For the text-containing cell, return its midpoint in [x, y] coordinate format. 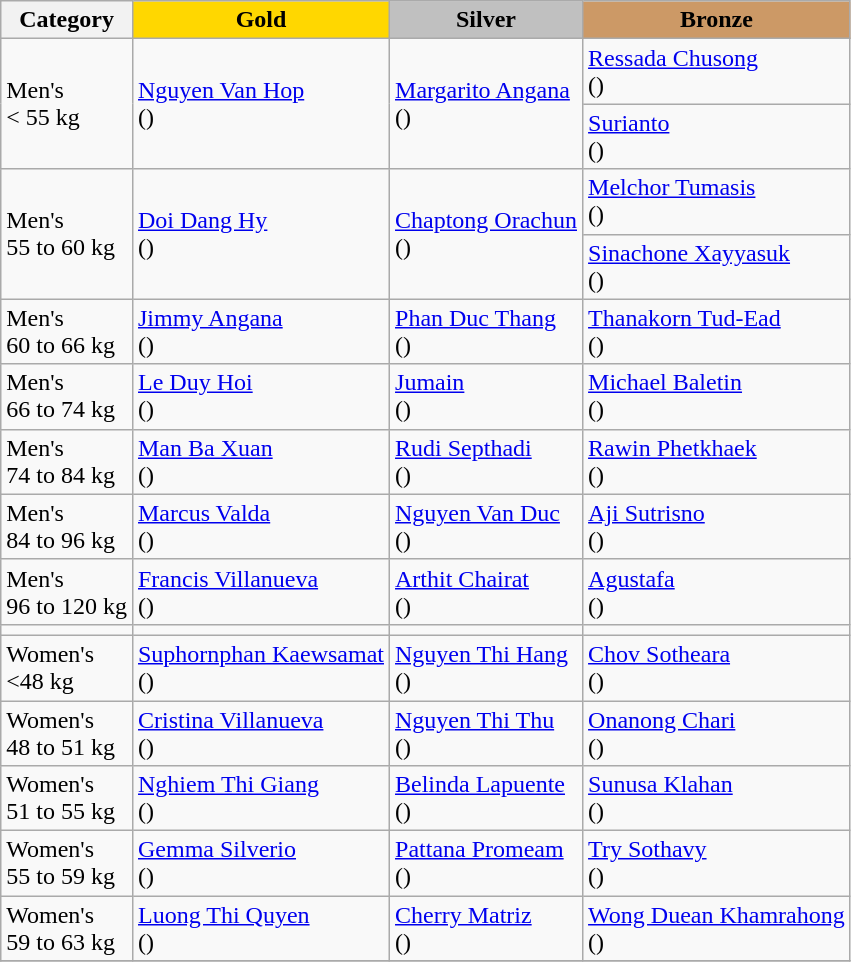
Le Duy Hoi () [260, 396]
Jumain () [486, 396]
Surianto () [717, 136]
Bronze [717, 20]
Men's < 55 kg [67, 104]
Thanakorn Tud-Ead () [717, 332]
Aji Sutrisno () [717, 526]
Francis Villanueva () [260, 592]
Silver [486, 20]
Chaptong Orachun () [486, 234]
Men's 84 to 96 kg [67, 526]
Men's 60 to 66 kg [67, 332]
Margarito Angana () [486, 104]
Doi Dang Hy () [260, 234]
Women's <48 kg [67, 668]
Try Sothavy () [717, 864]
Wong Duean Khamrahong () [717, 928]
Rawin Phetkhaek () [717, 462]
Cristina Villanueva () [260, 732]
Men's 96 to 120 kg [67, 592]
Cherry Matriz () [486, 928]
Rudi Septhadi () [486, 462]
Women's 55 to 59 kg [67, 864]
Men's 55 to 60 kg [67, 234]
Chov Sotheara () [717, 668]
Nguyen Thi Thu () [486, 732]
Sinachone Xayyasuk () [717, 266]
Phan Duc Thang () [486, 332]
Nguyen Thi Hang () [486, 668]
Belinda Lapuente () [486, 798]
Women's 51 to 55 kg [67, 798]
Category [67, 20]
Women's 48 to 51 kg [67, 732]
Men's 74 to 84 kg [67, 462]
Michael Baletin () [717, 396]
Nguyen Van Duc () [486, 526]
Gold [260, 20]
Women's 59 to 63 kg [67, 928]
Luong Thi Quyen () [260, 928]
Men's 66 to 74 kg [67, 396]
Agustafa () [717, 592]
Ressada Chusong () [717, 72]
Nghiem Thi Giang () [260, 798]
Arthit Chairat () [486, 592]
Gemma Silverio () [260, 864]
Marcus Valda () [260, 526]
Nguyen Van Hop () [260, 104]
Man Ba Xuan () [260, 462]
Onanong Chari () [717, 732]
Suphornphan Kaewsamat () [260, 668]
Melchor Tumasis () [717, 202]
Sunusa Klahan () [717, 798]
Pattana Promeam () [486, 864]
Jimmy Angana () [260, 332]
